Scan for the cell matching the given text and deliver its (x, y) coordinate at center. 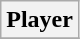
Player (40, 20)
